From the cell containing the given text, extract its center point as [x, y] coordinate. 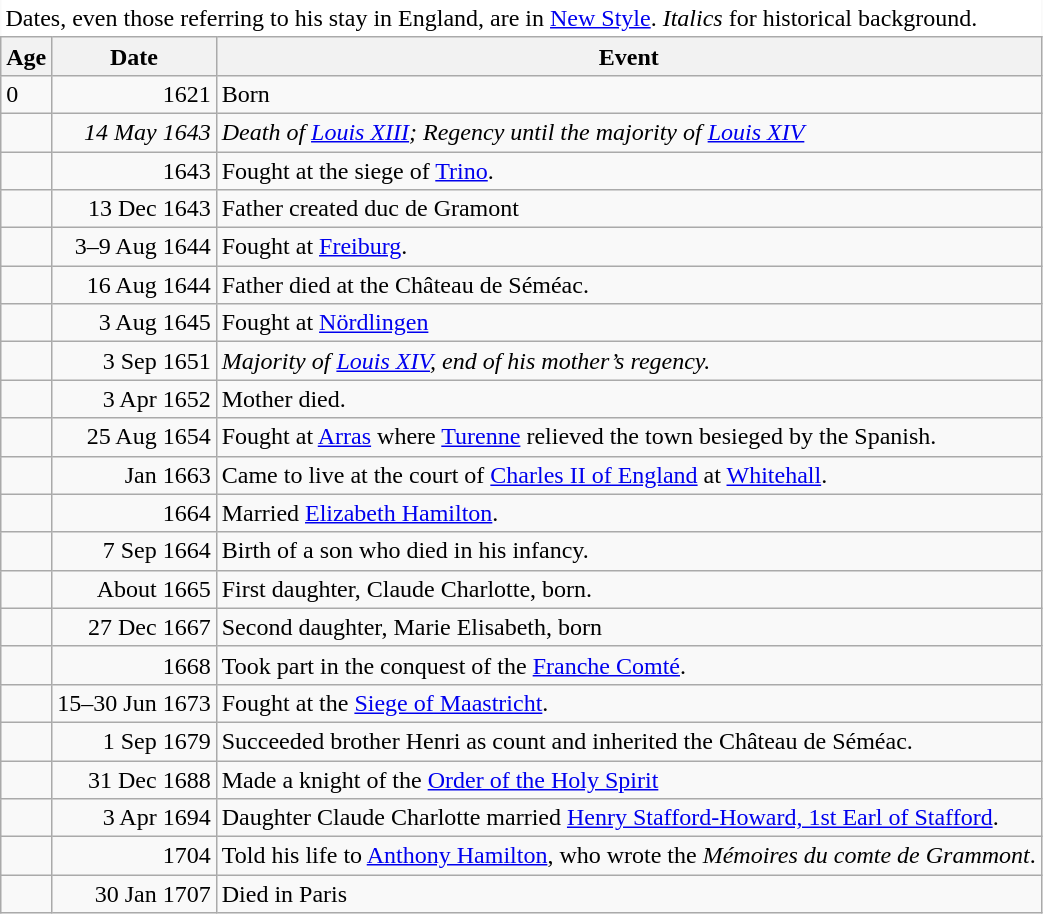
13 Dec 1643 [134, 209]
Succeeded brother Henri as count and inherited the Château de Séméac. [628, 741]
Fought at Freiburg. [628, 247]
Made a knight of the Order of the Holy Spirit [628, 779]
Told his life to Anthony Hamilton, who wrote the Mémoires du comte de Grammont. [628, 856]
31 Dec 1688 [134, 779]
27 Dec 1667 [134, 627]
Married Elizabeth Hamilton. [628, 513]
3 Aug 1645 [134, 323]
Father created duc de Gramont [628, 209]
3 Apr 1652 [134, 399]
1664 [134, 513]
Died in Paris [628, 894]
Fought at Arras where Turenne relieved the town besieged by the Spanish. [628, 437]
0 [26, 94]
About 1665 [134, 589]
Majority of Louis XIV, end of his mother’s regency. [628, 361]
Date [134, 56]
Jan 1663 [134, 475]
First daughter, Claude Charlotte, born. [628, 589]
Father died at the Château de Séméac. [628, 285]
Second daughter, Marie Elisabeth, born [628, 627]
Death of Louis XIII; Regency until the majority of Louis XIV [628, 132]
1704 [134, 856]
Fought at the siege of Trino. [628, 171]
Dates, even those referring to his stay in England, are in New Style. Italics for historical background. [522, 18]
Age [26, 56]
1643 [134, 171]
1621 [134, 94]
14 May 1643 [134, 132]
Birth of a son who died in his infancy. [628, 551]
Fought at the Siege of Maastricht. [628, 703]
Daughter Claude Charlotte married Henry Stafford-Howard, 1st Earl of Stafford. [628, 818]
15–30 Jun 1673 [134, 703]
Born [628, 94]
3 Apr 1694 [134, 818]
Mother died. [628, 399]
1 Sep 1679 [134, 741]
Came to live at the court of Charles II of England at Whitehall. [628, 475]
30 Jan 1707 [134, 894]
25 Aug 1654 [134, 437]
Event [628, 56]
3 Sep 1651 [134, 361]
16 Aug 1644 [134, 285]
3–9 Aug 1644 [134, 247]
Fought at Nördlingen [628, 323]
1668 [134, 665]
7 Sep 1664 [134, 551]
Took part in the conquest of the Franche Comté. [628, 665]
